From the cell containing the given text, extract its center point as [X, Y] coordinate. 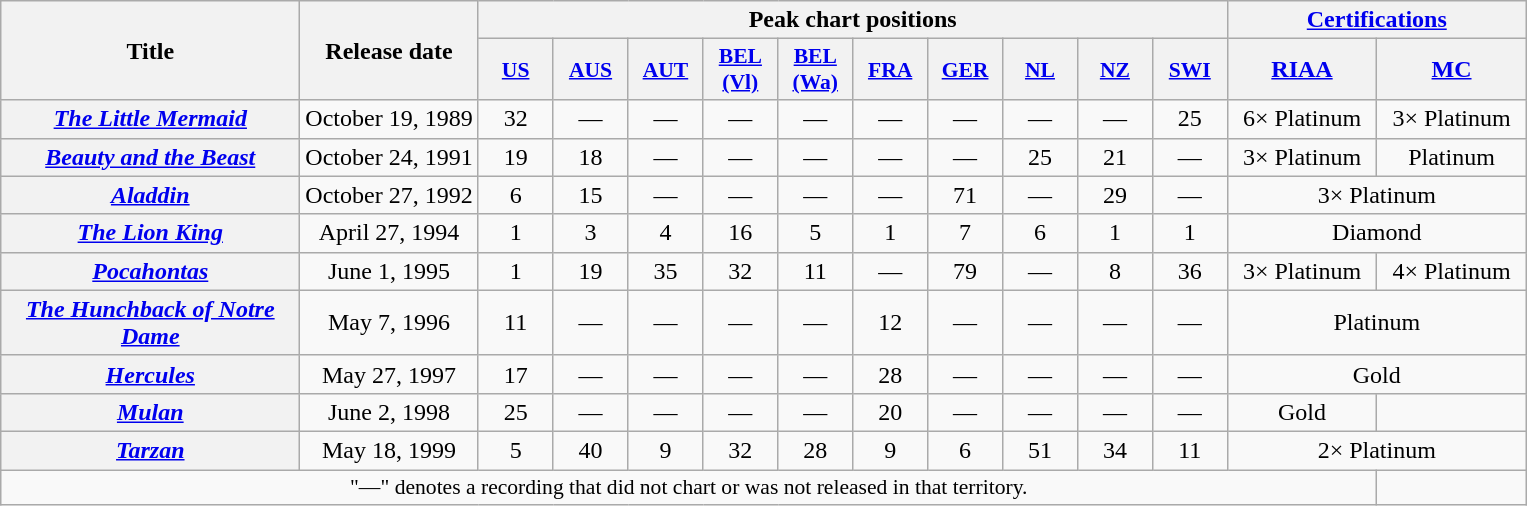
Hercules [150, 374]
4× Platinum [1452, 271]
18 [590, 157]
SWI [1190, 70]
Release date [389, 50]
June 1, 1995 [389, 271]
79 [966, 271]
RIAA [1302, 70]
3 [590, 233]
35 [666, 271]
2× Platinum [1376, 450]
AUS [590, 70]
AUT [666, 70]
BEL(Vl) [740, 70]
US [516, 70]
Certifications [1376, 20]
Title [150, 50]
17 [516, 374]
12 [890, 322]
6× Platinum [1302, 119]
7 [966, 233]
Diamond [1376, 233]
20 [890, 412]
Beauty and the Beast [150, 157]
October 27, 1992 [389, 195]
May 18, 1999 [389, 450]
The Lion King [150, 233]
16 [740, 233]
15 [590, 195]
October 19, 1989 [389, 119]
The Hunchback of Notre Dame [150, 322]
Tarzan [150, 450]
8 [1114, 271]
Pocahontas [150, 271]
June 2, 1998 [389, 412]
Mulan [150, 412]
Peak chart positions [852, 20]
Aladdin [150, 195]
April 27, 1994 [389, 233]
"—" denotes a recording that did not chart or was not released in that territory. [689, 488]
MC [1452, 70]
NL [1040, 70]
GER [966, 70]
May 7, 1996 [389, 322]
40 [590, 450]
4 [666, 233]
FRA [890, 70]
36 [1190, 271]
May 27, 1997 [389, 374]
34 [1114, 450]
October 24, 1991 [389, 157]
21 [1114, 157]
NZ [1114, 70]
71 [966, 195]
29 [1114, 195]
The Little Mermaid [150, 119]
BEL(Wa) [816, 70]
51 [1040, 450]
